Locate the cell with the specified text and output its [X, Y] center coordinate. 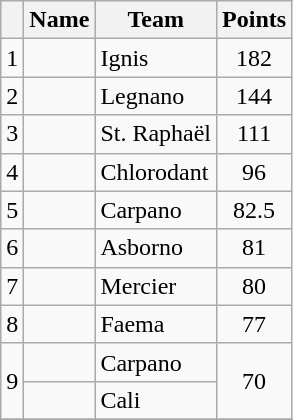
Asborno [156, 248]
4 [12, 172]
80 [254, 286]
6 [12, 248]
81 [254, 248]
Mercier [156, 286]
9 [12, 381]
96 [254, 172]
3 [12, 134]
St. Raphaël [156, 134]
Ignis [156, 58]
Chlorodant [156, 172]
5 [12, 210]
144 [254, 96]
Faema [156, 324]
Legnano [156, 96]
111 [254, 134]
Points [254, 20]
82.5 [254, 210]
Team [156, 20]
182 [254, 58]
77 [254, 324]
2 [12, 96]
7 [12, 286]
8 [12, 324]
1 [12, 58]
Cali [156, 400]
70 [254, 381]
Name [60, 20]
